Scan for the cell matching the given text and deliver its [X, Y] coordinate at center. 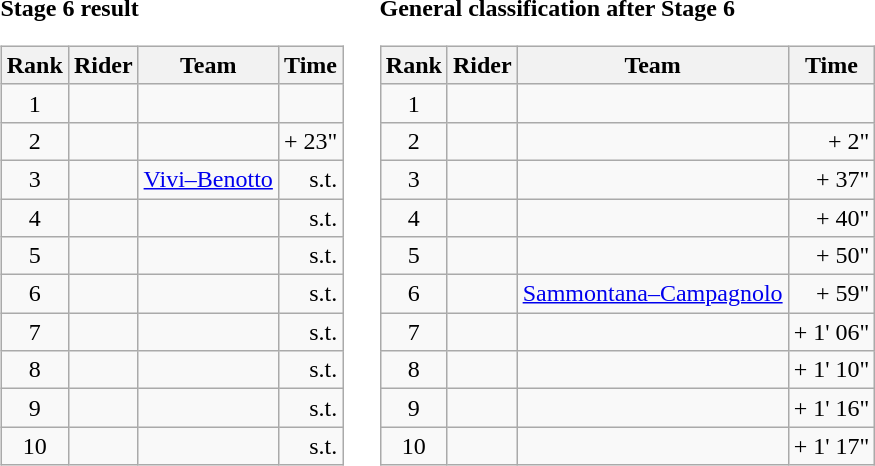
+ 23" [310, 141]
+ 50" [832, 256]
Sammontana–Campagnolo [652, 294]
Vivi–Benotto [208, 179]
+ 40" [832, 217]
+ 59" [832, 294]
+ 1' 06" [832, 332]
+ 2" [832, 141]
+ 37" [832, 179]
+ 1' 10" [832, 370]
+ 1' 16" [832, 408]
+ 1' 17" [832, 446]
